For the text-containing cell, return its midpoint in (X, Y) coordinate format. 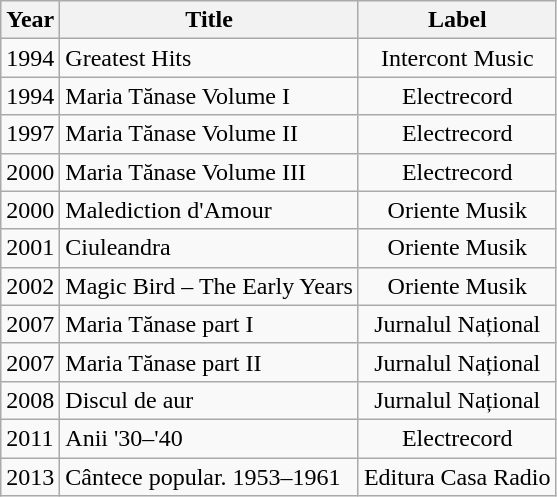
Magic Bird – The Early Years (210, 286)
2013 (30, 477)
Label (457, 20)
Ciuleandra (210, 248)
Title (210, 20)
2001 (30, 248)
2011 (30, 438)
Anii '30–'40 (210, 438)
Year (30, 20)
Greatest Hits (210, 58)
Maria Tănase Volume III (210, 172)
Maria Tănase part I (210, 324)
Intercont Music (457, 58)
2002 (30, 286)
1997 (30, 134)
2008 (30, 400)
Editura Casa Radio (457, 477)
Maria Tănase Volume I (210, 96)
Maria Tănase part II (210, 362)
Discul de aur (210, 400)
Malediction d'Amour (210, 210)
Cântece popular. 1953–1961 (210, 477)
Maria Tănase Volume II (210, 134)
